Determine the [x, y] coordinate at the center of the cell enclosing the given text.  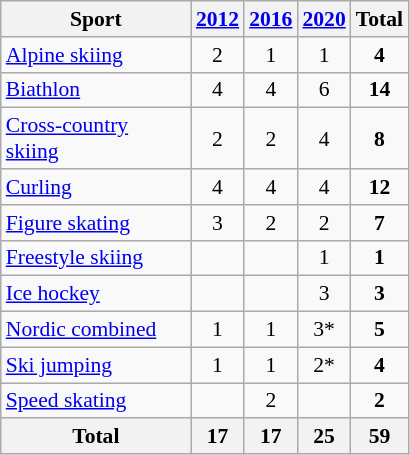
2020 [324, 19]
Nordic combined [96, 330]
Alpine skiing [96, 55]
25 [324, 437]
2012 [218, 19]
Cross-country skiing [96, 138]
8 [380, 138]
14 [380, 90]
12 [380, 187]
59 [380, 437]
3* [324, 330]
Sport [96, 19]
6 [324, 90]
Ski jumping [96, 365]
2* [324, 365]
Speed skating [96, 401]
Figure skating [96, 223]
7 [380, 223]
Ice hockey [96, 294]
2016 [270, 19]
Curling [96, 187]
Freestyle skiing [96, 258]
Biathlon [96, 90]
5 [380, 330]
